Output the [x, y] coordinate of the center of the cell containing the given text.  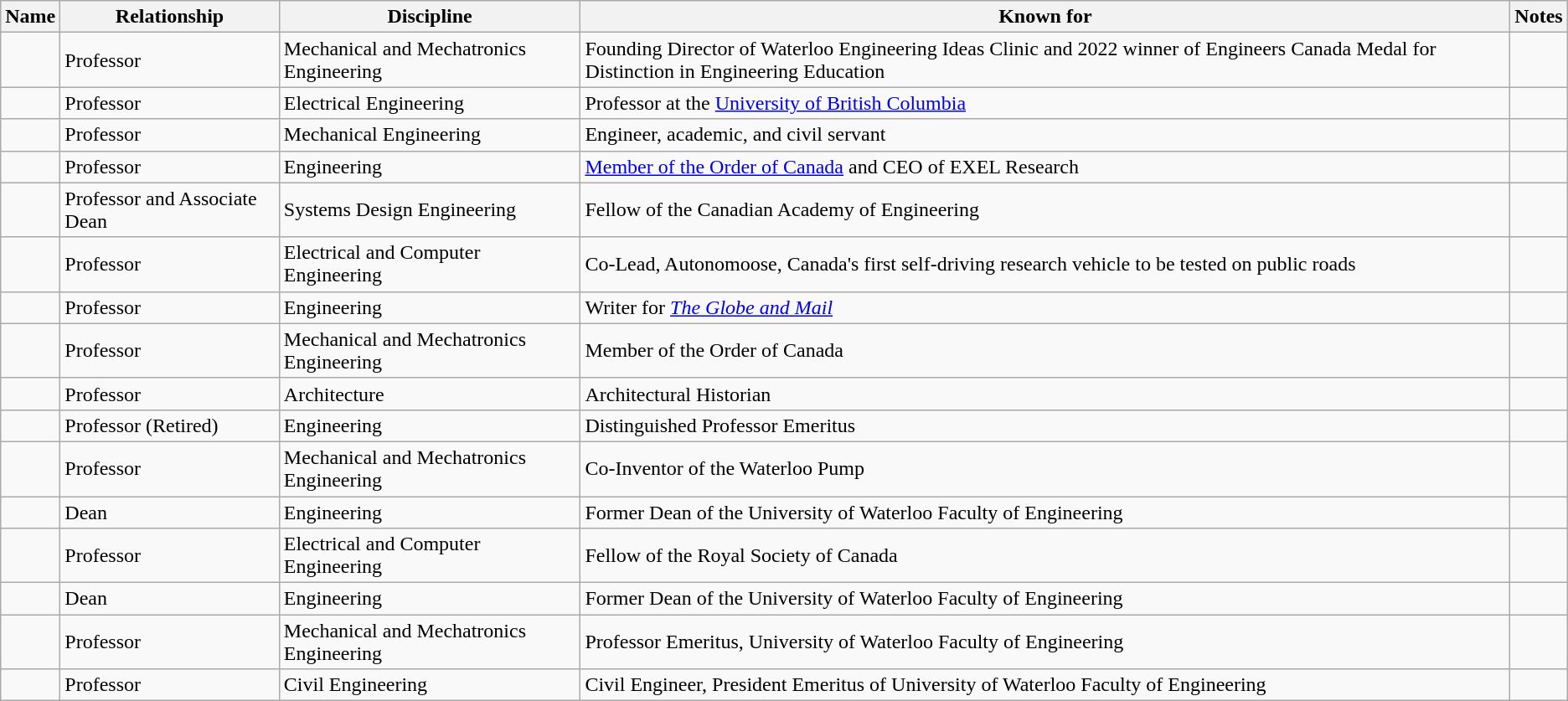
Writer for The Globe and Mail [1045, 307]
Professor and Associate Dean [169, 209]
Member of the Order of Canada and CEO of EXEL Research [1045, 167]
Notes [1539, 17]
Member of the Order of Canada [1045, 350]
Professor (Retired) [169, 425]
Mechanical Engineering [430, 135]
Professor at the University of British Columbia [1045, 103]
Known for [1045, 17]
Professor Emeritus, University of Waterloo Faculty of Engineering [1045, 642]
Architecture [430, 394]
Electrical Engineering [430, 103]
Systems Design Engineering [430, 209]
Fellow of the Canadian Academy of Engineering [1045, 209]
Civil Engineering [430, 685]
Engineer, academic, and civil servant [1045, 135]
Fellow of the Royal Society of Canada [1045, 556]
Co-Inventor of the Waterloo Pump [1045, 469]
Civil Engineer, President Emeritus of University of Waterloo Faculty of Engineering [1045, 685]
Founding Director of Waterloo Engineering Ideas Clinic and 2022 winner of Engineers Canada Medal for Distinction in Engineering Education [1045, 60]
Co-Lead, Autonomoose, Canada's first self-driving research vehicle to be tested on public roads [1045, 265]
Discipline [430, 17]
Architectural Historian [1045, 394]
Relationship [169, 17]
Name [30, 17]
Distinguished Professor Emeritus [1045, 425]
